Capture the cell that displays the provided text and extract its [X, Y] central coordinate. 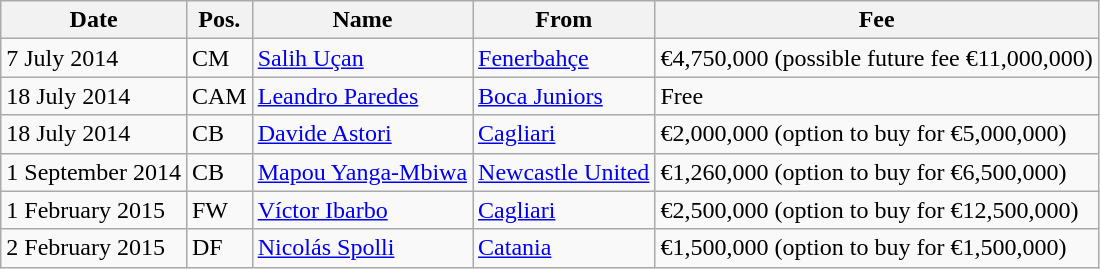
Salih Uçan [362, 58]
Newcastle United [564, 172]
Fenerbahçe [564, 58]
1 September 2014 [94, 172]
From [564, 20]
Nicolás Spolli [362, 248]
Fee [876, 20]
€1,260,000 (option to buy for €6,500,000) [876, 172]
Boca Juniors [564, 96]
Catania [564, 248]
Davide Astori [362, 134]
€4,750,000 (possible future fee €11,000,000) [876, 58]
€1,500,000 (option to buy for €1,500,000) [876, 248]
Víctor Ibarbo [362, 210]
CM [219, 58]
7 July 2014 [94, 58]
Mapou Yanga-Mbiwa [362, 172]
Date [94, 20]
Leandro Paredes [362, 96]
€2,000,000 (option to buy for €5,000,000) [876, 134]
Name [362, 20]
DF [219, 248]
2 February 2015 [94, 248]
1 February 2015 [94, 210]
FW [219, 210]
Free [876, 96]
€2,500,000 (option to buy for €12,500,000) [876, 210]
CAM [219, 96]
Pos. [219, 20]
